Return the [x, y] coordinate for the center point of the cell that contains the specified text.  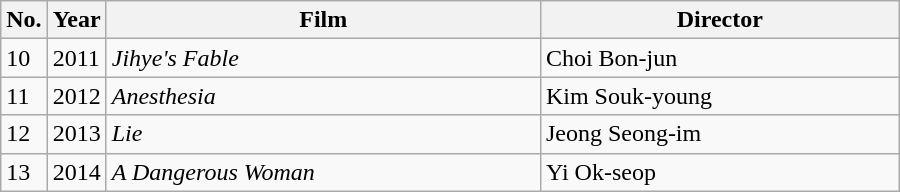
Kim Souk-young [720, 96]
Year [76, 20]
Yi Ok-seop [720, 172]
12 [24, 134]
Jihye's Fable [323, 58]
13 [24, 172]
Choi Bon-jun [720, 58]
2013 [76, 134]
Anesthesia [323, 96]
Jeong Seong-im [720, 134]
2012 [76, 96]
No. [24, 20]
2014 [76, 172]
11 [24, 96]
Film [323, 20]
2011 [76, 58]
A Dangerous Woman [323, 172]
Lie [323, 134]
Director [720, 20]
10 [24, 58]
